Find where the given text appears and provide that cell's center as [X, Y] coordinate. 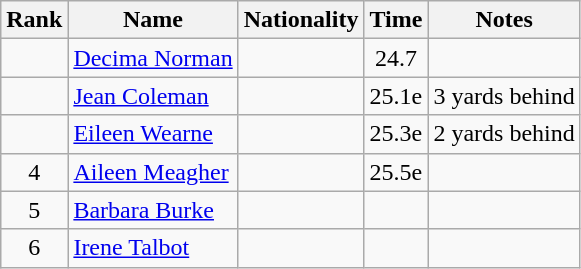
Time [396, 20]
Jean Coleman [153, 96]
Irene Talbot [153, 248]
Barbara Burke [153, 210]
Eileen Wearne [153, 134]
25.5e [396, 172]
5 [34, 210]
25.3e [396, 134]
3 yards behind [504, 96]
Decima Norman [153, 58]
4 [34, 172]
24.7 [396, 58]
Name [153, 20]
Aileen Meagher [153, 172]
Notes [504, 20]
6 [34, 248]
2 yards behind [504, 134]
Nationality [301, 20]
25.1e [396, 96]
Rank [34, 20]
